Identify which cell holds the provided text, then report its [X, Y] central coordinate. 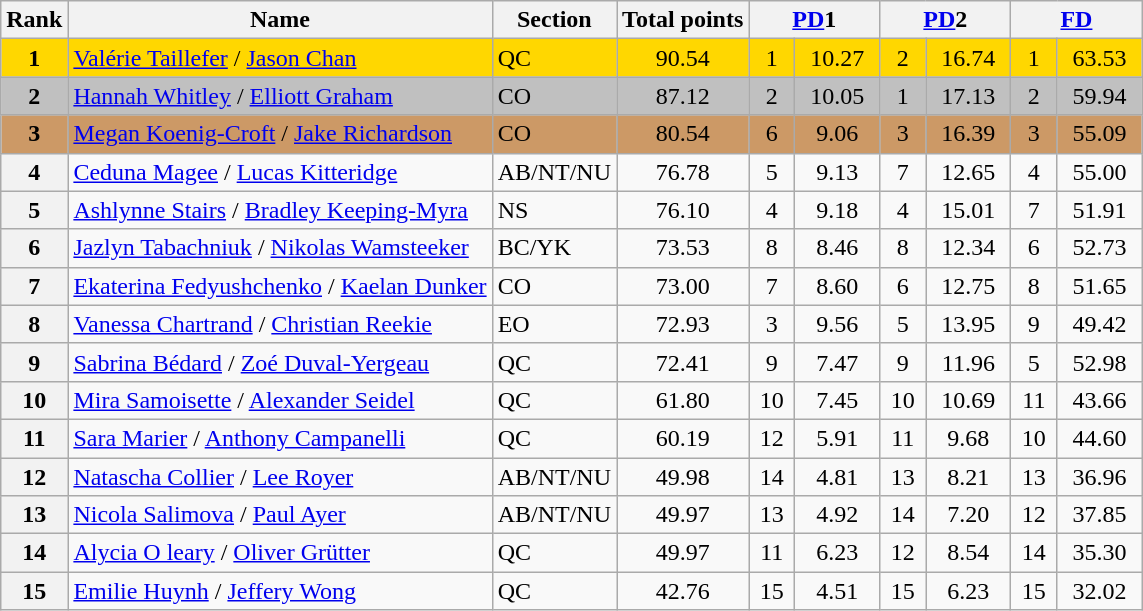
10.05 [838, 96]
72.93 [683, 324]
17.13 [968, 96]
76.78 [683, 172]
Sara Marier / Anthony Campanelli [280, 438]
Hannah Whitley / Elliott Graham [280, 96]
51.91 [1100, 210]
76.10 [683, 210]
4.92 [838, 515]
55.09 [1100, 134]
9.18 [838, 210]
Ekaterina Fedyushchenko / Kaelan Dunker [280, 286]
Rank [34, 20]
NS [554, 210]
49.98 [683, 477]
12.75 [968, 286]
Name [280, 20]
61.80 [683, 400]
Ashlynne Stairs / Bradley Keeping-Myra [280, 210]
5.91 [838, 438]
11.96 [968, 362]
Alycia O leary / Oliver Grütter [280, 553]
Valérie Taillefer / Jason Chan [280, 58]
9.06 [838, 134]
87.12 [683, 96]
Natascha Collier / Lee Royer [280, 477]
60.19 [683, 438]
80.54 [683, 134]
Mira Samoisette / Alexander Seidel [280, 400]
63.53 [1100, 58]
7.20 [968, 515]
59.94 [1100, 96]
72.41 [683, 362]
Nicola Salimova / Paul Ayer [280, 515]
9.68 [968, 438]
Vanessa Chartrand / Christian Reekie [280, 324]
42.76 [683, 591]
PD1 [814, 20]
8.60 [838, 286]
4.81 [838, 477]
4.51 [838, 591]
PD2 [946, 20]
73.53 [683, 248]
7.45 [838, 400]
16.39 [968, 134]
52.73 [1100, 248]
12.65 [968, 172]
Emilie Huynh / Jeffery Wong [280, 591]
10.27 [838, 58]
37.85 [1100, 515]
Section [554, 20]
44.60 [1100, 438]
51.65 [1100, 286]
55.00 [1100, 172]
FD [1076, 20]
35.30 [1100, 553]
90.54 [683, 58]
8.46 [838, 248]
Total points [683, 20]
15.01 [968, 210]
EO [554, 324]
49.42 [1100, 324]
Jazlyn Tabachniuk / Nikolas Wamsteeker [280, 248]
10.69 [968, 400]
43.66 [1100, 400]
8.54 [968, 553]
Ceduna Magee / Lucas Kitteridge [280, 172]
32.02 [1100, 591]
9.13 [838, 172]
73.00 [683, 286]
13.95 [968, 324]
8.21 [968, 477]
7.47 [838, 362]
BC/YK [554, 248]
Sabrina Bédard / Zoé Duval-Yergeau [280, 362]
12.34 [968, 248]
Megan Koenig-Croft / Jake Richardson [280, 134]
52.98 [1100, 362]
36.96 [1100, 477]
9.56 [838, 324]
16.74 [968, 58]
